Scan for the cell matching the given text and deliver its [X, Y] coordinate at center. 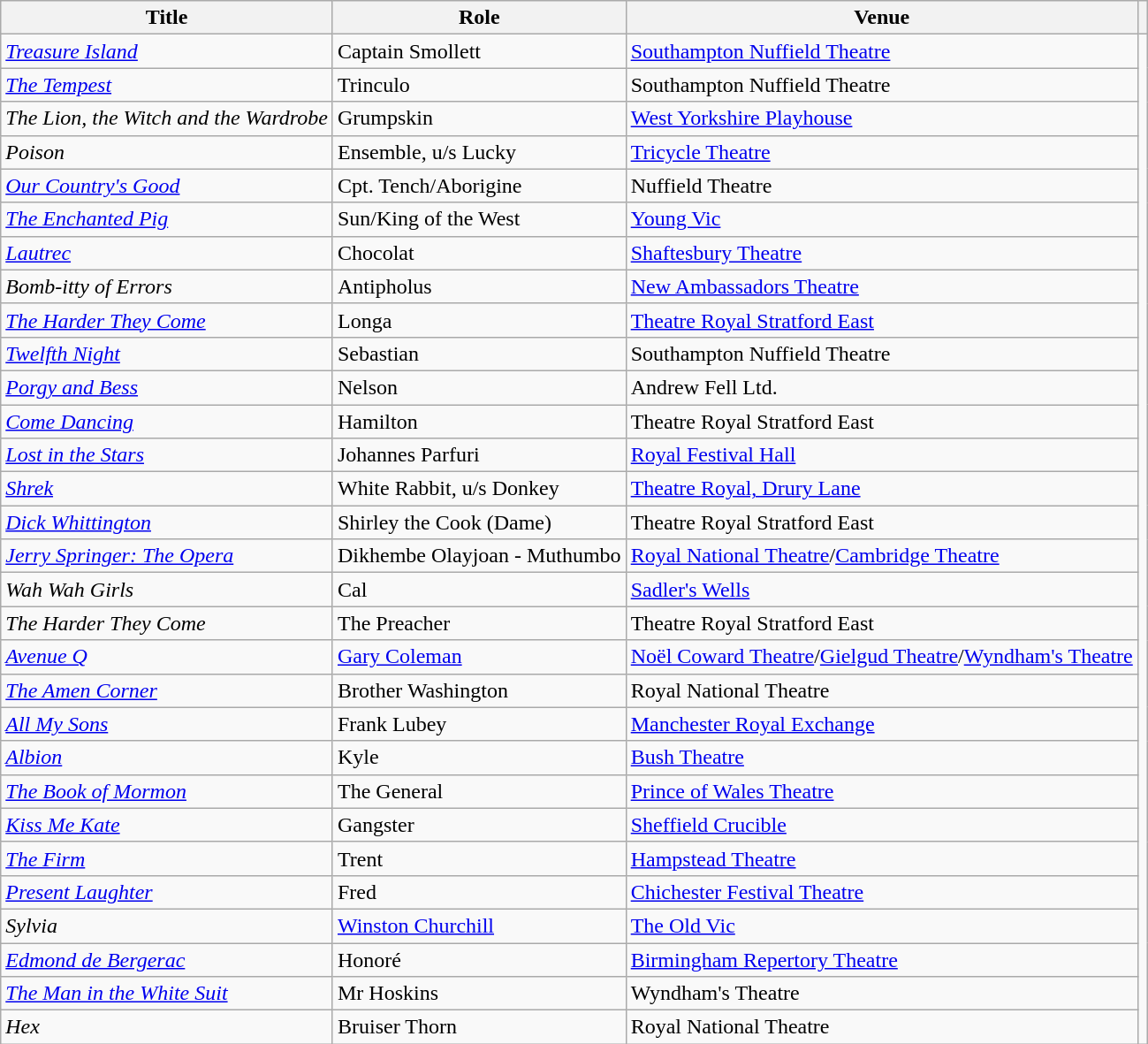
Captain Smollett [479, 51]
Kiss Me Kate [167, 825]
Shaftesbury Theatre [882, 253]
Hampstead Theatre [882, 858]
Nelson [479, 387]
Fred [479, 892]
Come Dancing [167, 422]
Twelfth Night [167, 354]
Poison [167, 152]
Porgy and Bess [167, 387]
Longa [479, 320]
Wyndham's Theatre [882, 994]
The Book of Mormon [167, 791]
Our Country's Good [167, 186]
Role [479, 18]
Lost in the Stars [167, 455]
Wah Wah Girls [167, 590]
Prince of Wales Theatre [882, 791]
Bush Theatre [882, 758]
The Firm [167, 858]
Bomb-itty of Errors [167, 286]
The Man in the White Suit [167, 994]
Chichester Festival Theatre [882, 892]
Royal Festival Hall [882, 455]
Venue [882, 18]
Tricycle Theatre [882, 152]
Chocolat [479, 253]
New Ambassadors Theatre [882, 286]
Sadler's Wells [882, 590]
Present Laughter [167, 892]
The Preacher [479, 623]
Honoré [479, 959]
Sylvia [167, 926]
Cpt. Tench/Aborigine [479, 186]
Hamilton [479, 422]
Bruiser Thorn [479, 1027]
Trent [479, 858]
Trinculo [479, 85]
The Old Vic [882, 926]
Sebastian [479, 354]
Treasure Island [167, 51]
The General [479, 791]
Shirley the Cook (Dame) [479, 522]
Brother Washington [479, 690]
Frank Lubey [479, 724]
Gary Coleman [479, 657]
Dikhembe Olayjoan - Muthumbo [479, 556]
Nuffield Theatre [882, 186]
Shrek [167, 489]
Sun/King of the West [479, 219]
Albion [167, 758]
The Lion, the Witch and the Wardrobe [167, 118]
Edmond de Bergerac [167, 959]
Johannes Parfuri [479, 455]
Gangster [479, 825]
The Amen Corner [167, 690]
Dick Whittington [167, 522]
Title [167, 18]
Mr Hoskins [479, 994]
Noël Coward Theatre/Gielgud Theatre/Wyndham's Theatre [882, 657]
Lautrec [167, 253]
Hex [167, 1027]
West Yorkshire Playhouse [882, 118]
The Tempest [167, 85]
Manchester Royal Exchange [882, 724]
Royal National Theatre/Cambridge Theatre [882, 556]
Cal [479, 590]
Kyle [479, 758]
Theatre Royal, Drury Lane [882, 489]
Young Vic [882, 219]
Andrew Fell Ltd. [882, 387]
White Rabbit, u/s Donkey [479, 489]
Grumpskin [479, 118]
Jerry Springer: The Opera [167, 556]
All My Sons [167, 724]
Antipholus [479, 286]
Sheffield Crucible [882, 825]
Winston Churchill [479, 926]
The Enchanted Pig [167, 219]
Birmingham Repertory Theatre [882, 959]
Avenue Q [167, 657]
Ensemble, u/s Lucky [479, 152]
